Locate the cell with the specified text and output its (x, y) center coordinate. 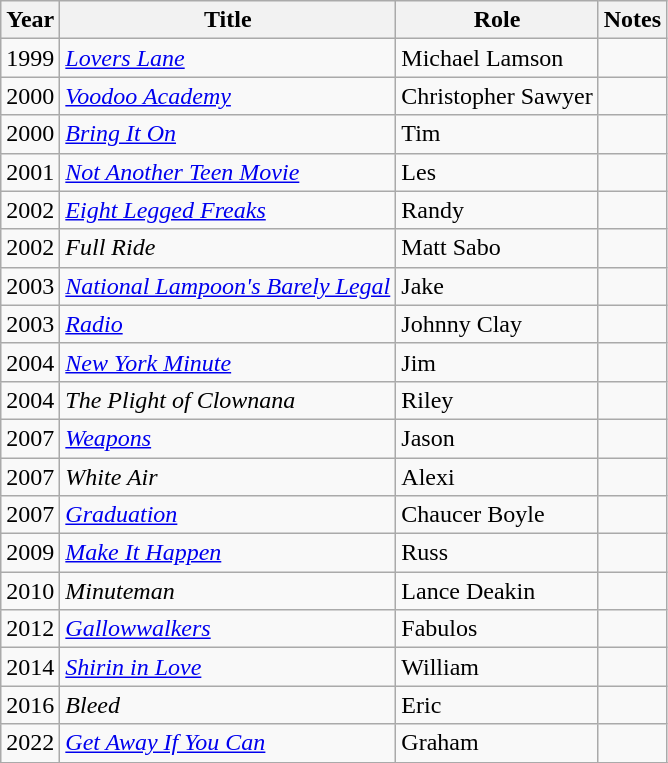
Shirin in Love (228, 667)
Riley (497, 400)
Matt Sabo (497, 248)
2009 (30, 553)
Not Another Teen Movie (228, 172)
Graham (497, 743)
Jason (497, 438)
William (497, 667)
Christopher Sawyer (497, 96)
Make It Happen (228, 553)
Full Ride (228, 248)
Radio (228, 324)
Bleed (228, 705)
Fabulos (497, 629)
Jake (497, 286)
Get Away If You Can (228, 743)
Randy (497, 210)
2010 (30, 591)
Lance Deakin (497, 591)
Les (497, 172)
Eight Legged Freaks (228, 210)
Voodoo Academy (228, 96)
Gallowwalkers (228, 629)
1999 (30, 58)
Title (228, 20)
The Plight of Clownana (228, 400)
Johnny Clay (497, 324)
Bring It On (228, 134)
Tim (497, 134)
White Air (228, 477)
Chaucer Boyle (497, 515)
Michael Lamson (497, 58)
2012 (30, 629)
2016 (30, 705)
National Lampoon's Barely Legal (228, 286)
Weapons (228, 438)
Minuteman (228, 591)
Alexi (497, 477)
Graduation (228, 515)
Lovers Lane (228, 58)
Eric (497, 705)
2001 (30, 172)
Jim (497, 362)
New York Minute (228, 362)
Russ (497, 553)
2014 (30, 667)
Notes (632, 20)
Role (497, 20)
Year (30, 20)
2022 (30, 743)
